Find where the given text appears and provide that cell's center as (X, Y) coordinate. 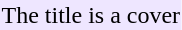
The title is a cover (91, 15)
